Locate the cell with the specified text and output its (X, Y) center coordinate. 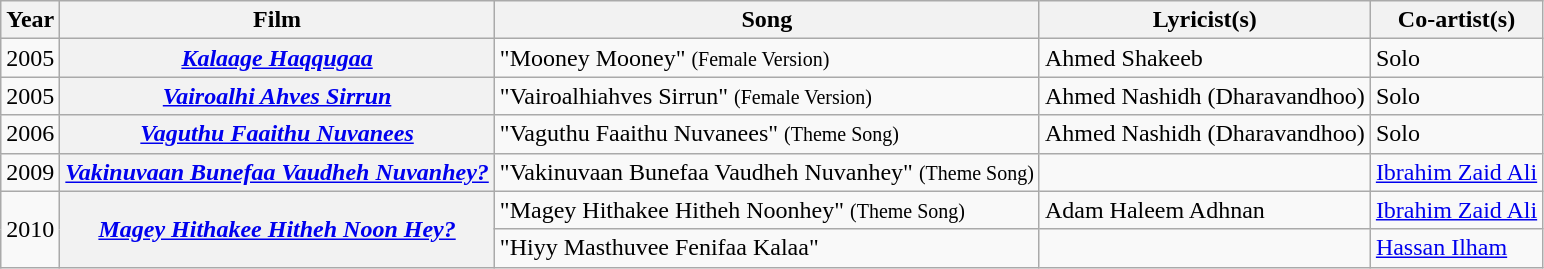
"Vairoalhiahves Sirrun" (Female Version) (766, 96)
Magey Hithakee Hitheh Noon Hey? (278, 229)
Co-artist(s) (1456, 20)
"Vakinuvaan Bunefaa Vaudheh Nuvanhey" (Theme Song) (766, 172)
Vairoalhi Ahves Sirrun (278, 96)
Song (766, 20)
Ahmed Shakeeb (1204, 58)
Kalaage Haqqugaa (278, 58)
Year (30, 20)
Vaguthu Faaithu Nuvanees (278, 134)
"Mooney Mooney" (Female Version) (766, 58)
2006 (30, 134)
Lyricist(s) (1204, 20)
2010 (30, 229)
Film (278, 20)
Hassan Ilham (1456, 248)
"Vaguthu Faaithu Nuvanees" (Theme Song) (766, 134)
"Magey Hithakee Hitheh Noonhey" (Theme Song) (766, 210)
Vakinuvaan Bunefaa Vaudheh Nuvanhey? (278, 172)
Adam Haleem Adhnan (1204, 210)
"Hiyy Masthuvee Fenifaa Kalaa" (766, 248)
2009 (30, 172)
